Output the (x, y) coordinate of the center of the cell containing the given text.  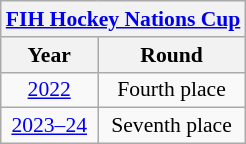
Fourth place (172, 90)
FIH Hockey Nations Cup (124, 19)
Round (172, 55)
2023–24 (50, 126)
Year (50, 55)
2022 (50, 90)
Seventh place (172, 126)
